Determine the (x, y) coordinate at the center of the cell enclosing the given text.  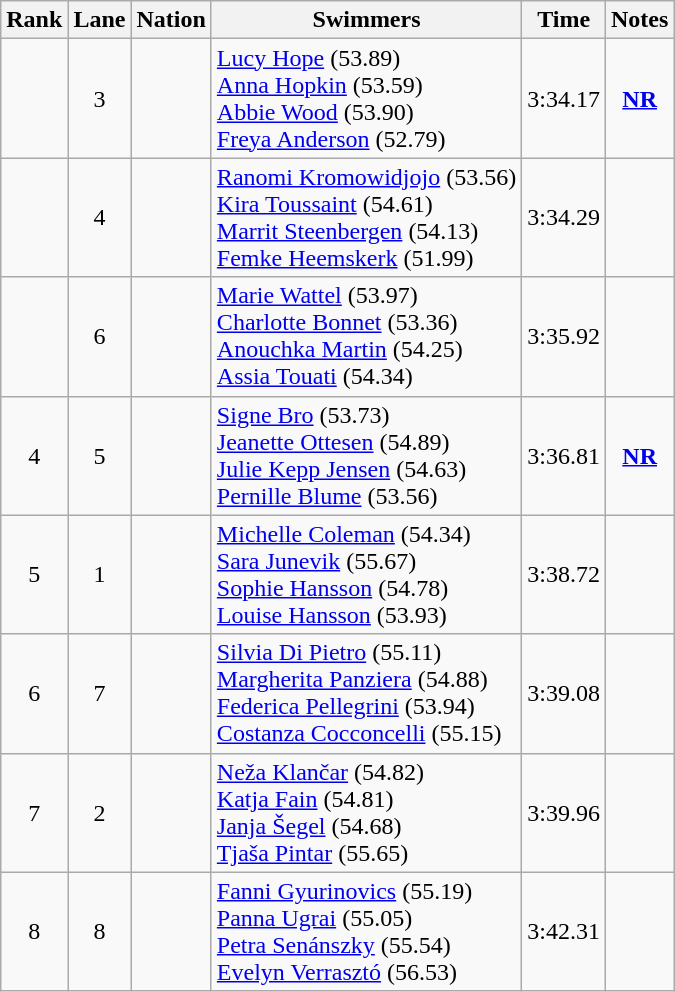
3 (100, 98)
3:38.72 (564, 574)
3:34.17 (564, 98)
Michelle Coleman (54.34)Sara Junevik (55.67)Sophie Hansson (54.78)Louise Hansson (53.93) (366, 574)
3:36.81 (564, 456)
2 (100, 812)
Nation (171, 20)
Neža Klančar (54.82)Katja Fain (54.81)Janja Šegel (54.68)Tjaša Pintar (55.65) (366, 812)
3:39.08 (564, 694)
Ranomi Kromowidjojo (53.56)Kira Toussaint (54.61)Marrit Steenbergen (54.13)Femke Heemskerk (51.99) (366, 218)
3:34.29 (564, 218)
Time (564, 20)
Fanni Gyurinovics (55.19)Panna Ugrai (55.05)Petra Senánszky (55.54)Evelyn Verrasztó (56.53) (366, 932)
Marie Wattel (53.97)Charlotte Bonnet (53.36)Anouchka Martin (54.25)Assia Touati (54.34) (366, 336)
Swimmers (366, 20)
Silvia Di Pietro (55.11)Margherita Panziera (54.88)Federica Pellegrini (53.94)Costanza Cocconcelli (55.15) (366, 694)
Notes (639, 20)
1 (100, 574)
3:39.96 (564, 812)
Signe Bro (53.73)Jeanette Ottesen (54.89)Julie Kepp Jensen (54.63)Pernille Blume (53.56) (366, 456)
3:42.31 (564, 932)
3:35.92 (564, 336)
Rank (34, 20)
Lucy Hope (53.89)Anna Hopkin (53.59)Abbie Wood (53.90)Freya Anderson (52.79) (366, 98)
Lane (100, 20)
